For the text-containing cell, return its midpoint in (X, Y) coordinate format. 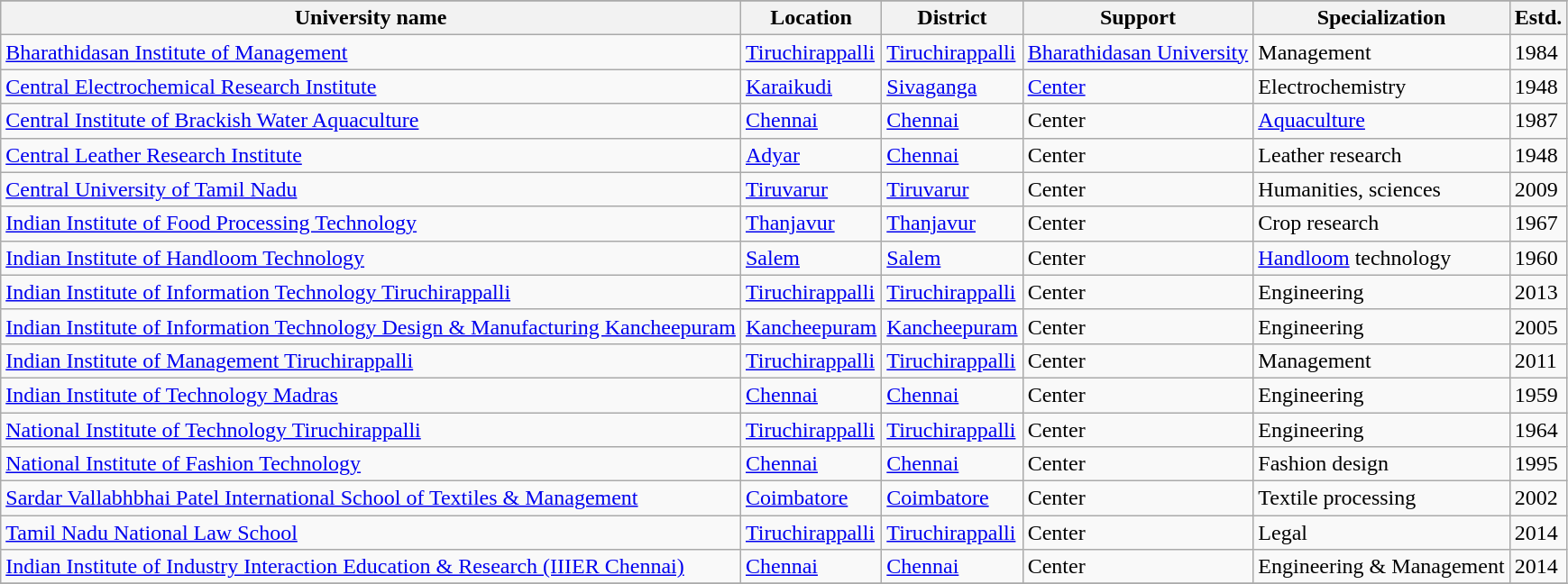
Karaikudi (811, 87)
Indian Institute of Management Tiruchirappalli (371, 360)
National Institute of Fashion Technology (371, 464)
2009 (1538, 189)
Support (1138, 18)
Engineering & Management (1381, 567)
Tamil Nadu National Law School (371, 533)
Indian Institute of Industry Interaction Education & Research (IIIER Chennai) (371, 567)
Leather research (1381, 155)
Sivaganga (952, 87)
Textile processing (1381, 498)
Bharathidasan Institute of Management (371, 52)
Electrochemistry (1381, 87)
2005 (1538, 326)
1960 (1538, 258)
National Institute of Technology Tiruchirappalli (371, 430)
Indian Institute of Handloom Technology (371, 258)
1959 (1538, 395)
Central Institute of Brackish Water Aquaculture (371, 121)
Sardar Vallabhbhai Patel International School of Textiles & Management (371, 498)
Crop research (1381, 224)
Adyar (811, 155)
Specialization (1381, 18)
District (952, 18)
Humanities, sciences (1381, 189)
2011 (1538, 360)
University name (371, 18)
Bharathidasan University (1138, 52)
1987 (1538, 121)
1995 (1538, 464)
2013 (1538, 292)
Aquaculture (1381, 121)
Estd. (1538, 18)
Indian Institute of Food Processing Technology (371, 224)
Central Leather Research Institute (371, 155)
Indian Institute of Information Technology Tiruchirappalli (371, 292)
1964 (1538, 430)
Legal (1381, 533)
1984 (1538, 52)
Indian Institute of Technology Madras (371, 395)
Indian Institute of Information Technology Design & Manufacturing Kancheepuram (371, 326)
Handloom technology (1381, 258)
Fashion design (1381, 464)
2002 (1538, 498)
Central University of Tamil Nadu (371, 189)
1967 (1538, 224)
Location (811, 18)
Central Electrochemical Research Institute (371, 87)
